For the text-containing cell, return its midpoint in [x, y] coordinate format. 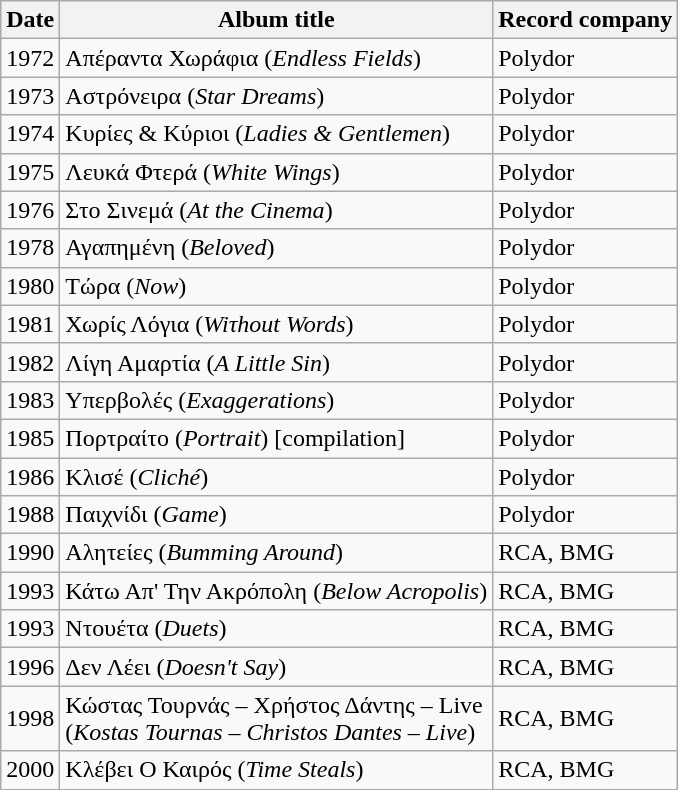
1983 [30, 400]
Απέραντα Χωράφια (Endless Fields) [276, 58]
Παιχνίδι (Game) [276, 515]
Ντουέτα (Duets) [276, 629]
Τώρα (Now) [276, 286]
1986 [30, 477]
Date [30, 20]
1973 [30, 96]
Αγαπημένη (Beloved) [276, 248]
1988 [30, 515]
1972 [30, 58]
2000 [30, 770]
1982 [30, 362]
Λίγη Αμαρτία (A Little Sin) [276, 362]
Αστρόνειρα (Star Dreams) [276, 96]
Κλισέ (Cliché) [276, 477]
Πορτραίτο (Portrait) [compilation] [276, 438]
Record company [586, 20]
Αλητείες (Bumming Around) [276, 553]
1981 [30, 324]
Χωρίς Λόγια (Wiτhout Words) [276, 324]
1998 [30, 718]
1996 [30, 667]
1976 [30, 210]
Κάτω Απ' Την Ακρόπολη (Below Acropolis) [276, 591]
Κώστας Τουρνάς – Χρήστος Δάντης – Live(Kostas Tournas – Christos Dantes – Live) [276, 718]
Κλέβει Ο Καιρός (Time Steals) [276, 770]
1990 [30, 553]
Λευκά Φτερά (White Wings) [276, 172]
Στο Σινεμά (At the Cinema) [276, 210]
1974 [30, 134]
Κυρίες & Κύριοι (Ladies & Gentlemen) [276, 134]
1975 [30, 172]
1978 [30, 248]
Δεν Λέει (Doesn't Say) [276, 667]
1985 [30, 438]
1980 [30, 286]
Υπερβολές (Exaggerations) [276, 400]
Album title [276, 20]
